Determine the [x, y] coordinate at the center of the cell enclosing the given text.  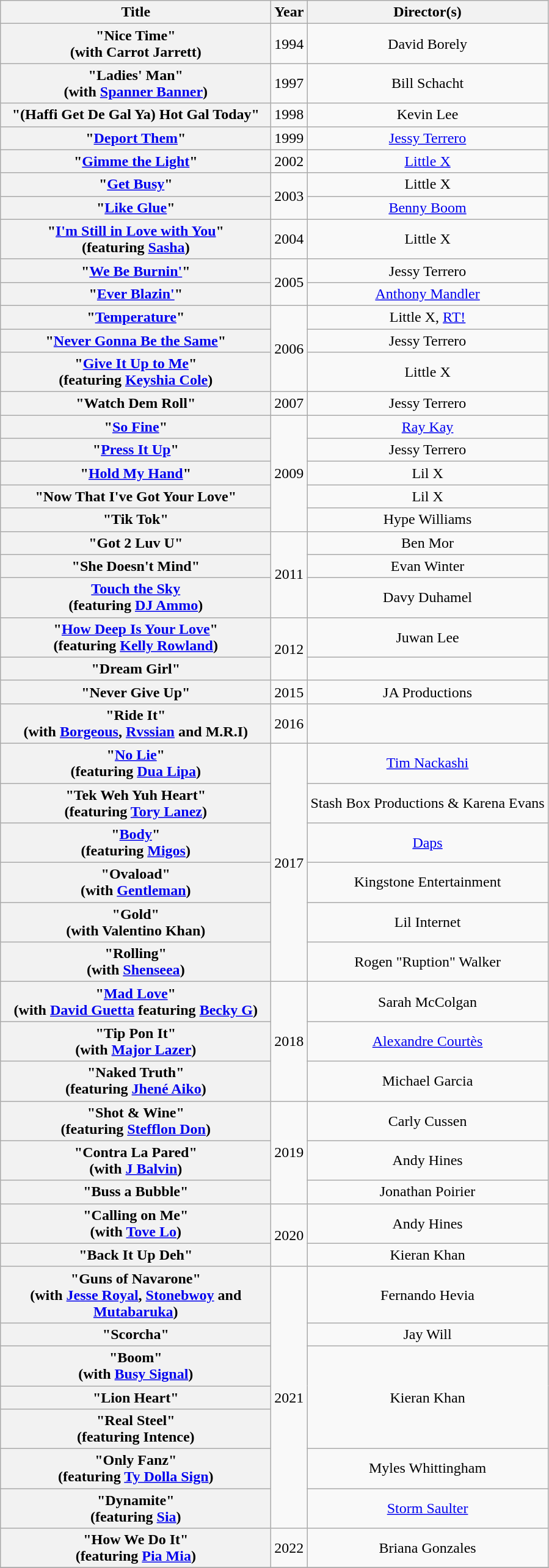
2019 [289, 1152]
"Calling on Me"(with Tove Lo) [136, 1224]
"Gimme the Light" [136, 161]
"Real Steel"(featuring Intence) [136, 1429]
2016 [289, 723]
Stash Box Productions & Karena Evans [427, 802]
"Tek Weh Yuh Heart"(featuring Tory Lanez) [136, 802]
2005 [289, 282]
"Naked Truth"(featuring Jhené Aiko) [136, 1081]
"I'm Still in Love with You"(featuring Sasha) [136, 239]
"Deport Them" [136, 138]
"Ladies' Man"(with Spanner Banner) [136, 83]
Anthony Mandler [427, 294]
Ben Mor [427, 543]
Rogen "Ruption" Walker [427, 962]
Michael Garcia [427, 1081]
Ray Kay [427, 427]
JA Productions [427, 692]
Jay Will [427, 1334]
2003 [289, 196]
Davy Duhamel [427, 597]
1999 [289, 138]
"Guns of Navarone"(with Jesse Royal, Stonebwoy and Mutabaruka) [136, 1294]
"Give It Up to Me"(featuring Keyshia Cole) [136, 372]
"Contra La Pared"(with J Balvin) [136, 1160]
David Borely [427, 44]
"Tik Tok" [136, 520]
"How We Do It"(featuring Pia Mia) [136, 1548]
Kingstone Entertainment [427, 883]
Myles Whittingham [427, 1469]
2006 [289, 348]
Little X, RT! [427, 317]
Title [136, 12]
"Press It Up" [136, 450]
2021 [289, 1397]
Hype Williams [427, 520]
1994 [289, 44]
"Scorcha" [136, 1334]
2004 [289, 239]
2002 [289, 161]
"Shot & Wine"(featuring Stefflon Don) [136, 1121]
"Temperature" [136, 317]
Juwan Lee [427, 637]
Bill Schacht [427, 83]
Kevin Lee [427, 115]
2011 [289, 574]
"Never Gonna Be the Same" [136, 340]
"Dynamite"(featuring Sia) [136, 1508]
"Like Glue" [136, 208]
2009 [289, 473]
"She Doesn't Mind" [136, 566]
2012 [289, 648]
"Buss a Bubble" [136, 1192]
"(Haffi Get De Gal Ya) Hot Gal Today" [136, 115]
Jonathan Poirier [427, 1192]
"Dream Girl" [136, 669]
Evan Winter [427, 566]
"Back It Up Deh" [136, 1255]
"Rolling"(with Shenseea) [136, 962]
Benny Boom [427, 208]
Sarah McColgan [427, 1001]
"Ever Blazin'" [136, 294]
"Ride It"(with Borgeous, Rvssian and M.R.I) [136, 723]
Briana Gonzales [427, 1548]
2020 [289, 1235]
"Lion Heart" [136, 1398]
Year [289, 12]
Fernando Hevia [427, 1294]
Touch the Sky(featuring DJ Ammo) [136, 597]
Storm Saulter [427, 1508]
"Hold My Hand" [136, 473]
"Ovaload"(with Gentleman) [136, 883]
2017 [289, 862]
Tim Nackashi [427, 763]
"Gold"(with Valentino Khan) [136, 922]
"Now That I've Got Your Love" [136, 496]
Carly Cussen [427, 1121]
2022 [289, 1548]
"Mad Love"(with David Guetta featuring Becky G) [136, 1001]
"We Be Burnin'" [136, 270]
"How Deep Is Your Love"(featuring Kelly Rowland) [136, 637]
"Watch Dem Roll" [136, 404]
"Tip Pon It"(with Major Lazer) [136, 1042]
"Only Fanz"(featuring Ty Dolla Sign) [136, 1469]
Lil Internet [427, 922]
"No Lie"(featuring Dua Lipa) [136, 763]
"Boom"(with Busy Signal) [136, 1365]
"Nice Time"(with Carrot Jarrett) [136, 44]
Alexandre Courtès [427, 1042]
1998 [289, 115]
Daps [427, 843]
1997 [289, 83]
Director(s) [427, 12]
"So Fine" [136, 427]
"Get Busy" [136, 184]
"Never Give Up" [136, 692]
2007 [289, 404]
"Got 2 Luv U" [136, 543]
"Body"(featuring Migos) [136, 843]
2015 [289, 692]
2018 [289, 1042]
